Extract the [X, Y] coordinate from the center of the cell holding the provided text.  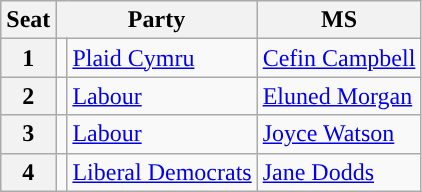
Party [156, 20]
3 [28, 134]
Seat [28, 20]
Joyce Watson [339, 134]
MS [339, 20]
1 [28, 58]
Jane Dodds [339, 172]
4 [28, 172]
Cefin Campbell [339, 58]
Liberal Democrats [162, 172]
Eluned Morgan [339, 96]
2 [28, 96]
Plaid Cymru [162, 58]
